Return (X, Y) of the center of cell containing provided text 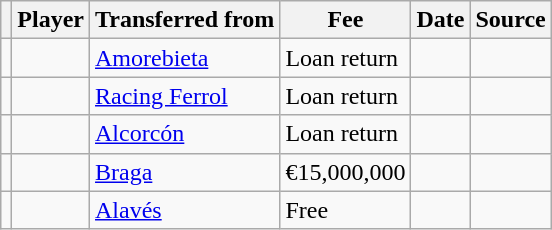
Date (440, 20)
Amorebieta (185, 58)
Transferred from (185, 20)
Source (510, 20)
€15,000,000 (346, 172)
Racing Ferrol (185, 96)
Free (346, 210)
Fee (346, 20)
Player (51, 20)
Alavés (185, 210)
Braga (185, 172)
Alcorcón (185, 134)
